Search for the cell housing the specified text and yield its [x, y] center coordinate. 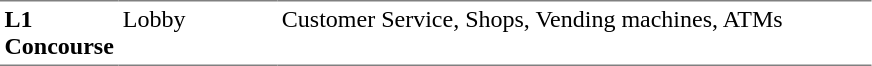
L1Concourse [59, 33]
Lobby [198, 33]
Customer Service, Shops, Vending machines, ATMs [574, 33]
